Identify which cell holds the provided text, then report its [x, y] central coordinate. 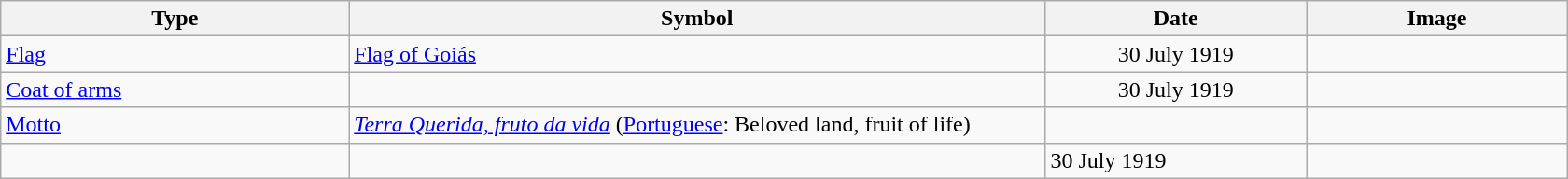
Terra Querida, fruto da vida (Portuguese: Beloved land, fruit of life) [697, 125]
Coat of arms [175, 89]
Image [1437, 19]
Date [1176, 19]
Motto [175, 125]
Symbol [697, 19]
Flag of Goiás [697, 54]
Type [175, 19]
Flag [175, 54]
